Output the (X, Y) coordinate of the center of the cell containing the given text.  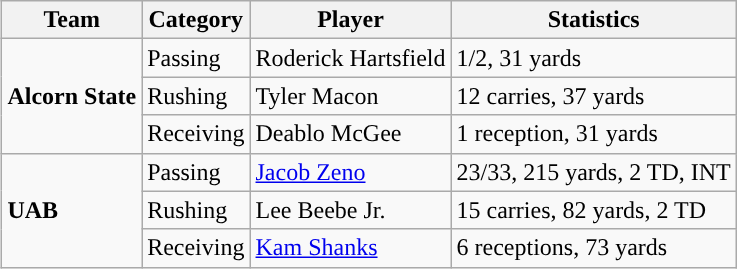
Jacob Zeno (350, 172)
1/2, 31 yards (594, 58)
23/33, 215 yards, 2 TD, INT (594, 172)
Alcorn State (72, 96)
Lee Beebe Jr. (350, 210)
Kam Shanks (350, 248)
UAB (72, 210)
Player (350, 20)
Statistics (594, 20)
6 receptions, 73 yards (594, 248)
Category (196, 20)
12 carries, 37 yards (594, 96)
Roderick Hartsfield (350, 58)
1 reception, 31 yards (594, 134)
Team (72, 20)
15 carries, 82 yards, 2 TD (594, 210)
Tyler Macon (350, 96)
Deablo McGee (350, 134)
